Provide the (x, y) coordinate of the cell's center where the given text is located.  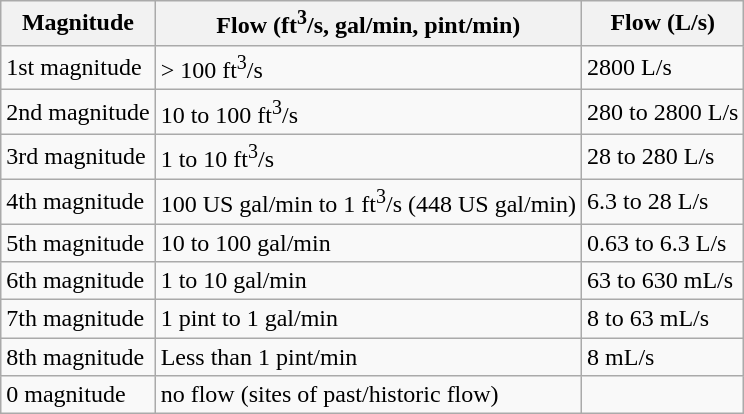
Flow (ft3/s, gal/min, pint/min) (368, 24)
1 pint to 1 gal/min (368, 319)
0.63 to 6.3 L/s (663, 243)
4th magnitude (78, 202)
8th magnitude (78, 357)
2nd magnitude (78, 112)
Flow (L/s) (663, 24)
8 to 63 mL/s (663, 319)
2800 L/s (663, 68)
8 mL/s (663, 357)
280 to 2800 L/s (663, 112)
1 to 10 ft3/s (368, 156)
no flow (sites of past/historic flow) (368, 395)
7th magnitude (78, 319)
Magnitude (78, 24)
3rd magnitude (78, 156)
1st magnitude (78, 68)
6th magnitude (78, 281)
1 to 10 gal/min (368, 281)
100 US gal/min to 1 ft3/s (448 US gal/min) (368, 202)
28 to 280 L/s (663, 156)
10 to 100 ft3/s (368, 112)
10 to 100 gal/min (368, 243)
5th magnitude (78, 243)
0 magnitude (78, 395)
> 100 ft3/s (368, 68)
63 to 630 mL/s (663, 281)
6.3 to 28 L/s (663, 202)
Less than 1 pint/min (368, 357)
